Provide the (X, Y) coordinate of the cell's center where the given text is located.  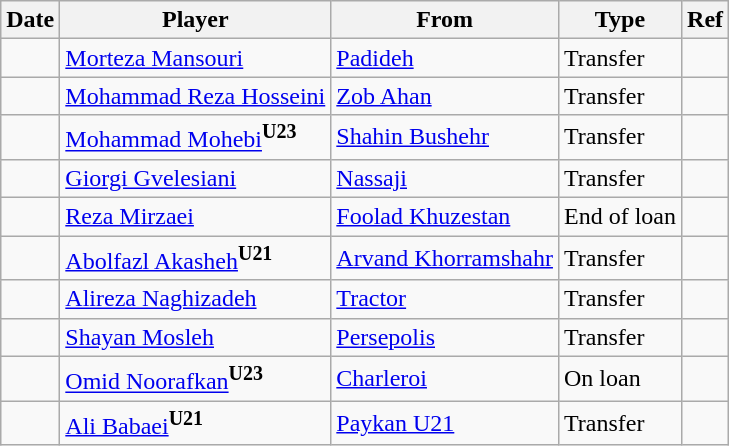
Ali BabaeiU21 (196, 424)
Charleroi (445, 378)
Paykan U21 (445, 424)
Foolad Khuzestan (445, 217)
Mohammad Reza Hosseini (196, 96)
Zob Ahan (445, 96)
Morteza Mansouri (196, 58)
End of loan (620, 217)
Omid NoorafkanU23 (196, 378)
Date (30, 20)
Shahin Bushehr (445, 138)
Alireza Naghizadeh (196, 299)
Shayan Mosleh (196, 337)
Nassaji (445, 178)
Player (196, 20)
Padideh (445, 58)
Type (620, 20)
Ref (706, 20)
Giorgi Gvelesiani (196, 178)
Reza Mirzaei (196, 217)
Mohammad MohebiU23 (196, 138)
Arvand Khorramshahr (445, 258)
From (445, 20)
Tractor (445, 299)
Abolfazl AkashehU21 (196, 258)
Persepolis (445, 337)
On loan (620, 378)
